Pinpoint the cell where the given text exists, returning its [X, Y] midpoint coordinate. 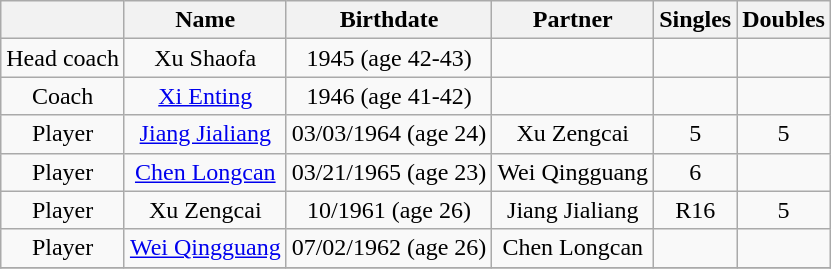
Xi Enting [205, 96]
03/21/1965 (age 23) [389, 172]
1945 (age 42-43) [389, 58]
Xu Shaofa [205, 58]
Doubles [784, 20]
Name [205, 20]
R16 [696, 210]
Partner [573, 20]
10/1961 (age 26) [389, 210]
Head coach [63, 58]
1946 (age 41-42) [389, 96]
03/03/1964 (age 24) [389, 134]
07/02/1962 (age 26) [389, 248]
Singles [696, 20]
Birthdate [389, 20]
6 [696, 172]
Coach [63, 96]
